Locate the cell with the specified text and output its (x, y) center coordinate. 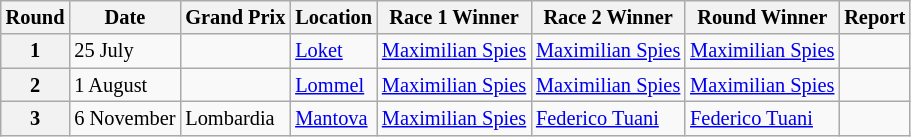
Report (874, 17)
Lommel (334, 85)
Location (334, 17)
1 (36, 51)
Loket (334, 51)
Grand Prix (235, 17)
Date (124, 17)
3 (36, 118)
Mantova (334, 118)
Round (36, 17)
Race 2 Winner (608, 17)
Round Winner (762, 17)
1 August (124, 85)
Lombardia (235, 118)
25 July (124, 51)
2 (36, 85)
6 November (124, 118)
Race 1 Winner (454, 17)
